Detect which cell encompasses the target text, then output its [x, y] center coordinate. 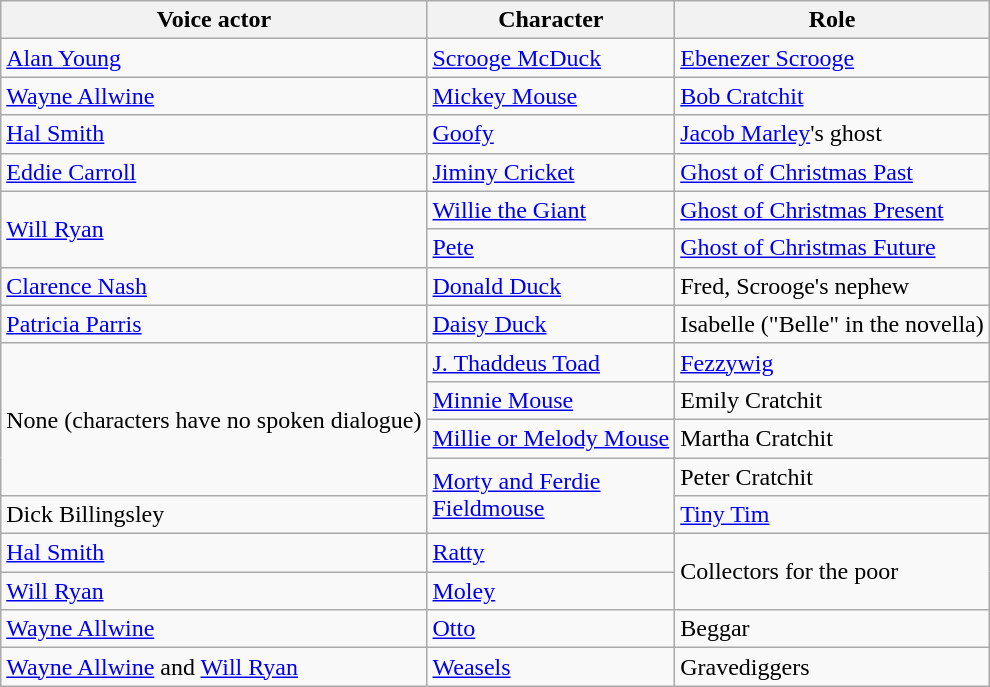
Morty and FerdieFieldmouse [551, 496]
Role [832, 20]
Weasels [551, 667]
None (characters have no spoken dialogue) [214, 419]
Goofy [551, 134]
Ebenezer Scrooge [832, 58]
Patricia Parris [214, 324]
Clarence Nash [214, 286]
Emily Cratchit [832, 400]
Willie the Giant [551, 210]
Ghost of Christmas Future [832, 248]
Dick Billingsley [214, 515]
J. Thaddeus Toad [551, 362]
Collectors for the poor [832, 572]
Fezzywig [832, 362]
Voice actor [214, 20]
Beggar [832, 629]
Mickey Mouse [551, 96]
Otto [551, 629]
Character [551, 20]
Ghost of Christmas Present [832, 210]
Peter Cratchit [832, 477]
Isabelle ("Belle" in the novella) [832, 324]
Martha Cratchit [832, 438]
Minnie Mouse [551, 400]
Ratty [551, 553]
Fred, Scrooge's nephew [832, 286]
Alan Young [214, 58]
Scrooge McDuck [551, 58]
Daisy Duck [551, 324]
Jacob Marley's ghost [832, 134]
Moley [551, 591]
Gravediggers [832, 667]
Jiminy Cricket [551, 172]
Donald Duck [551, 286]
Wayne Allwine and Will Ryan [214, 667]
Millie or Melody Mouse [551, 438]
Tiny Tim [832, 515]
Eddie Carroll [214, 172]
Bob Cratchit [832, 96]
Pete [551, 248]
Ghost of Christmas Past [832, 172]
